For the text-containing cell, return its midpoint in (x, y) coordinate format. 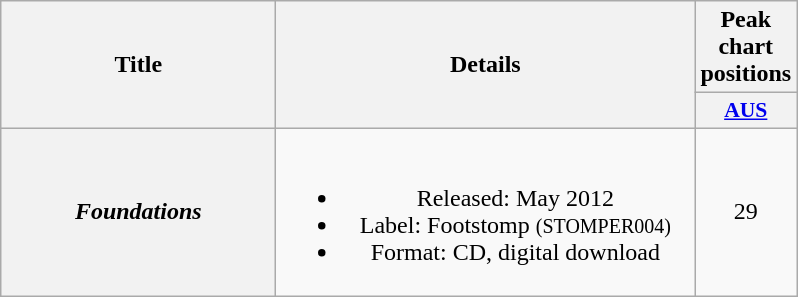
Details (486, 65)
Released: May 2012Label: Footstomp (STOMPER004)Format: CD, digital download (486, 212)
Foundations (138, 212)
Title (138, 65)
29 (746, 212)
Peak chart positions (746, 47)
AUS (746, 111)
